Detect which cell encompasses the target text, then output its (X, Y) center coordinate. 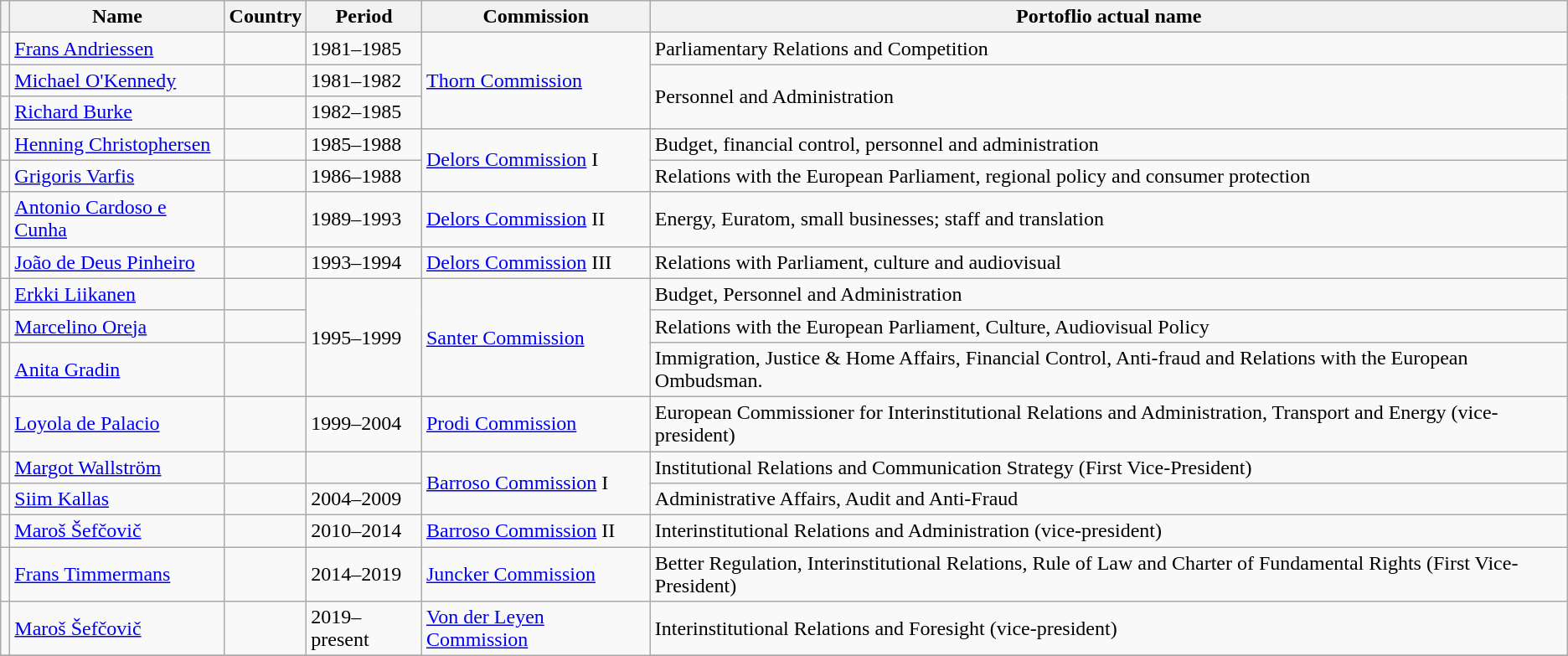
Portoflio actual name (1109, 17)
Relations with the European Parliament, regional policy and consumer protection (1109, 176)
Relations with the European Parliament, Culture, Audiovisual Policy (1109, 326)
Prodi Commission (536, 424)
Interinstitutional Relations and Administration (vice-president) (1109, 531)
2010–2014 (364, 531)
Frans Timmermans (117, 575)
Santer Commission (536, 337)
Juncker Commission (536, 575)
Energy, Euratom, small businesses; staff and translation (1109, 220)
Name (117, 17)
2014–2019 (364, 575)
Antonio Cardoso e Cunha (117, 220)
Administrative Affairs, Audit and Anti-Fraud (1109, 499)
Better Regulation, Interinstitutional Relations, Rule of Law and Charter of Fundamental Rights (First Vice-President) (1109, 575)
Barroso Commission I (536, 483)
Barroso Commission II (536, 531)
Margot Wallström (117, 467)
Delors Commission II (536, 220)
Grigoris Varfis (117, 176)
Loyola de Palacio (117, 424)
Frans Andriessen (117, 49)
Personnel and Administration (1109, 96)
Richard Burke (117, 112)
Henning Christophersen (117, 144)
Budget, financial control, personnel and administration (1109, 144)
Thorn Commission (536, 80)
Siim Kallas (117, 499)
2004–2009 (364, 499)
Budget, Personnel and Administration (1109, 294)
Erkki Liikanen (117, 294)
Immigration, Justice & Home Affairs, Financial Control, Anti-fraud and Relations with the European Ombudsman. (1109, 369)
Commission (536, 17)
Delors Commission III (536, 262)
Institutional Relations and Communication Strategy (First Vice-President) (1109, 467)
1982–1985 (364, 112)
1995–1999 (364, 337)
João de Deus Pinheiro (117, 262)
Michael O'Kennedy (117, 80)
Relations with Parliament, culture and audiovisual (1109, 262)
1986–1988 (364, 176)
1981–1985 (364, 49)
Von der Leyen Commission (536, 628)
1989–1993 (364, 220)
1981–1982 (364, 80)
Anita Gradin (117, 369)
Period (364, 17)
1999–2004 (364, 424)
Country (266, 17)
Delors Commission I (536, 160)
Marcelino Oreja (117, 326)
1985–1988 (364, 144)
Parliamentary Relations and Competition (1109, 49)
European Commissioner for Interinstitutional Relations and Administration, Transport and Energy (vice-president) (1109, 424)
1993–1994 (364, 262)
2019–present (364, 628)
Interinstitutional Relations and Foresight (vice-president) (1109, 628)
